Detect which cell encompasses the target text, then output its (x, y) center coordinate. 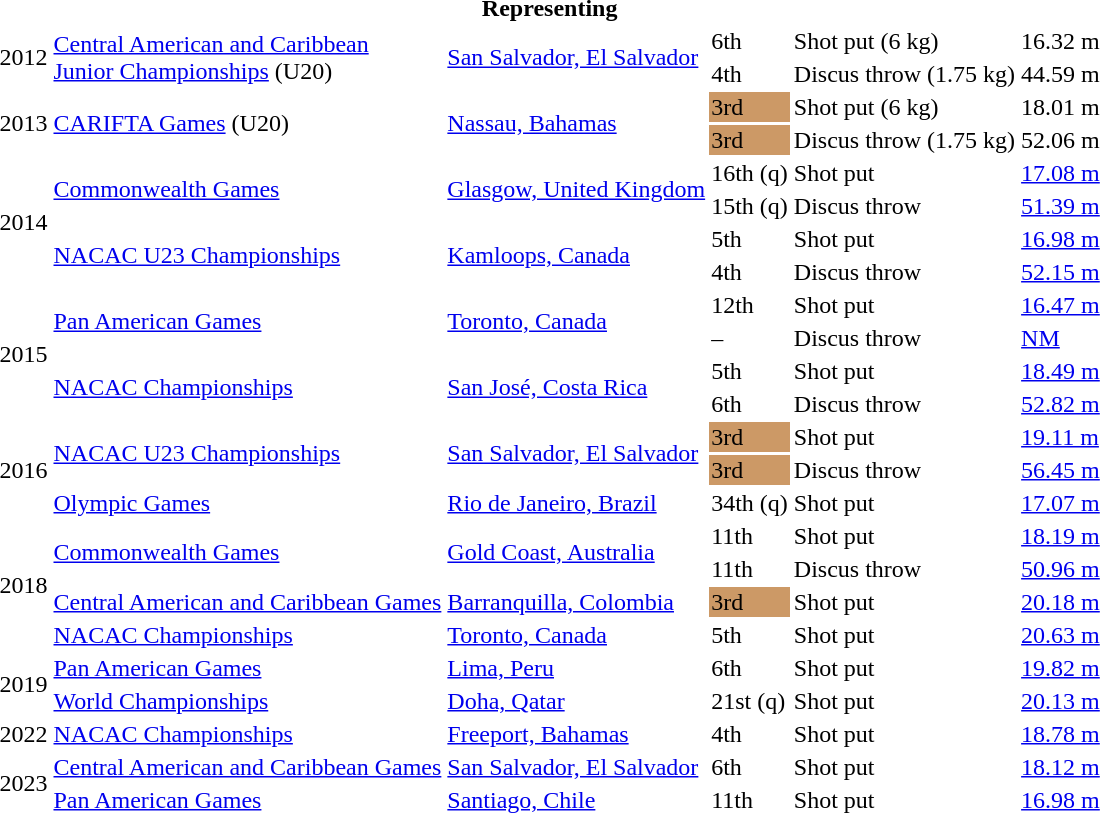
15th (q) (750, 206)
Lima, Peru (576, 668)
Kamloops, Canada (576, 256)
Barranquilla, Colombia (576, 602)
– (750, 338)
World Championships (248, 701)
Freeport, Bahamas (576, 734)
CARIFTA Games (U20) (248, 124)
21st (q) (750, 701)
Nassau, Bahamas (576, 124)
Olympic Games (248, 503)
Doha, Qatar (576, 701)
Central American and CaribbeanJunior Championships (U20) (248, 58)
San José, Costa Rica (576, 388)
12th (750, 305)
16th (q) (750, 173)
Rio de Janeiro, Brazil (576, 503)
Glasgow, United Kingdom (576, 190)
Gold Coast, Australia (576, 552)
34th (q) (750, 503)
